Pinpoint the cell where the given text exists, returning its [x, y] midpoint coordinate. 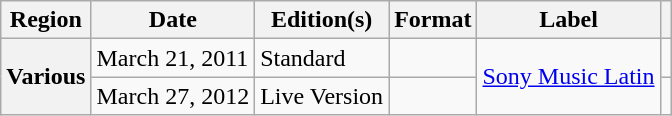
March 27, 2012 [173, 96]
Label [568, 20]
Various [46, 77]
March 21, 2011 [173, 58]
Standard [322, 58]
Sony Music Latin [568, 77]
Live Version [322, 96]
Date [173, 20]
Region [46, 20]
Format [433, 20]
Edition(s) [322, 20]
